Detect which cell encompasses the target text, then output its [x, y] center coordinate. 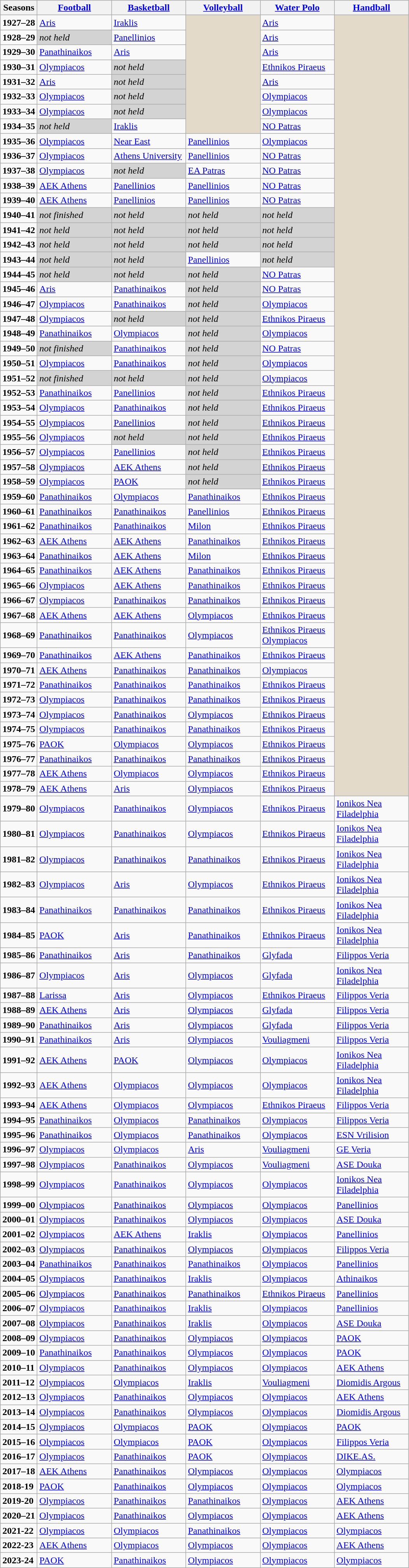
1973–74 [19, 715]
1981–82 [19, 859]
1939–40 [19, 200]
2020–21 [19, 1516]
1935–36 [19, 141]
1969–70 [19, 655]
Basketball [149, 8]
1965–66 [19, 585]
1978–79 [19, 788]
1936–37 [19, 156]
2019-20 [19, 1501]
1949–50 [19, 348]
2021-22 [19, 1531]
1975–76 [19, 744]
1956–57 [19, 452]
1993–94 [19, 1105]
2012–13 [19, 1397]
1971–72 [19, 685]
1983–84 [19, 910]
1995–96 [19, 1135]
EA Patras [223, 170]
2015–16 [19, 1442]
1998–99 [19, 1185]
GE Veria [372, 1150]
1955–56 [19, 437]
1966–67 [19, 600]
1982–83 [19, 884]
2018-19 [19, 1486]
Handball [372, 8]
1977–78 [19, 774]
Football [75, 8]
1999–00 [19, 1205]
1989–90 [19, 1025]
1933–34 [19, 111]
1968–69 [19, 635]
1996–97 [19, 1150]
ESN Vrilision [372, 1135]
2001–02 [19, 1234]
1943–44 [19, 260]
1947–48 [19, 319]
1948–49 [19, 334]
1932–33 [19, 97]
1960–61 [19, 511]
1946–47 [19, 304]
1934–35 [19, 126]
1958–59 [19, 482]
2010–11 [19, 1368]
Seasons [19, 8]
1927–28 [19, 23]
2014–15 [19, 1427]
2013–14 [19, 1412]
1994–95 [19, 1120]
Athinaikos [372, 1279]
1957–58 [19, 467]
2017–18 [19, 1471]
1991–92 [19, 1060]
1930–31 [19, 67]
Water Polo [297, 8]
2008–09 [19, 1338]
2004–05 [19, 1279]
DIKE.AS. [372, 1456]
2005–06 [19, 1294]
2003–04 [19, 1264]
2023-24 [19, 1560]
1929–30 [19, 52]
2022-23 [19, 1545]
1944–45 [19, 274]
1961–62 [19, 526]
1970–71 [19, 670]
2002–03 [19, 1249]
1937–38 [19, 170]
2000–01 [19, 1219]
1928–29 [19, 37]
Ethnikos Piraeus Olympiacos [297, 635]
1997–98 [19, 1164]
1984–85 [19, 935]
1980–81 [19, 834]
1967–68 [19, 615]
Near East [149, 141]
2009–10 [19, 1353]
1945–46 [19, 289]
1952–53 [19, 393]
1940–41 [19, 215]
1987–88 [19, 996]
1985–86 [19, 955]
1931–32 [19, 82]
1964–65 [19, 571]
1976–77 [19, 759]
1954–55 [19, 422]
1963–64 [19, 556]
1988–89 [19, 1010]
2016–17 [19, 1456]
1951–52 [19, 378]
1962–63 [19, 541]
1992–93 [19, 1085]
Athens University [149, 156]
1953–54 [19, 407]
Volleyball [223, 8]
1938–39 [19, 186]
1950–51 [19, 363]
2006–07 [19, 1308]
1974–75 [19, 729]
1941–42 [19, 230]
1979–80 [19, 809]
1990–91 [19, 1040]
1972–73 [19, 700]
2007–08 [19, 1323]
1942–43 [19, 245]
1959–60 [19, 497]
1986–87 [19, 975]
Larissa [75, 996]
2011–12 [19, 1382]
